Provide the [x, y] coordinate of the cell's center where the given text is located.  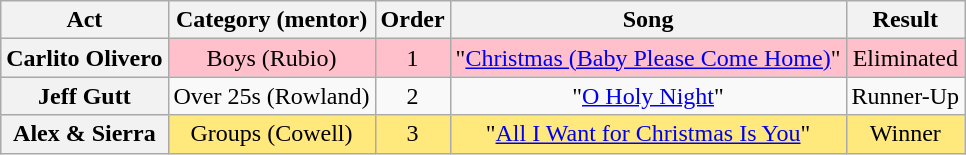
Category (mentor) [272, 20]
Carlito Olivero [84, 58]
Eliminated [906, 58]
Song [648, 20]
Boys (Rubio) [272, 58]
3 [412, 134]
"Christmas (Baby Please Come Home)" [648, 58]
Act [84, 20]
Over 25s (Rowland) [272, 96]
Order [412, 20]
"All I Want for Christmas Is You" [648, 134]
Winner [906, 134]
2 [412, 96]
Groups (Cowell) [272, 134]
"O Holy Night" [648, 96]
Alex & Sierra [84, 134]
Result [906, 20]
1 [412, 58]
Runner-Up [906, 96]
Jeff Gutt [84, 96]
